Identify which cell holds the provided text, then report its (X, Y) central coordinate. 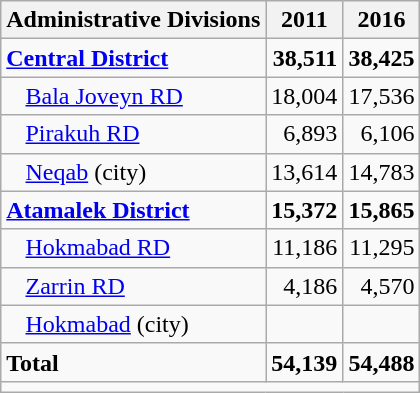
15,372 (304, 210)
Administrative Divisions (134, 20)
4,570 (382, 286)
2016 (382, 20)
17,536 (382, 96)
Bala Joveyn RD (134, 96)
6,893 (304, 134)
Hokmabad RD (134, 248)
Zarrin RD (134, 286)
13,614 (304, 172)
54,488 (382, 362)
Pirakuh RD (134, 134)
54,139 (304, 362)
11,295 (382, 248)
Central District (134, 58)
Total (134, 362)
Hokmabad (city) (134, 324)
15,865 (382, 210)
38,511 (304, 58)
11,186 (304, 248)
Atamalek District (134, 210)
4,186 (304, 286)
Neqab (city) (134, 172)
14,783 (382, 172)
18,004 (304, 96)
38,425 (382, 58)
2011 (304, 20)
6,106 (382, 134)
